Capture the cell that displays the provided text and extract its (x, y) central coordinate. 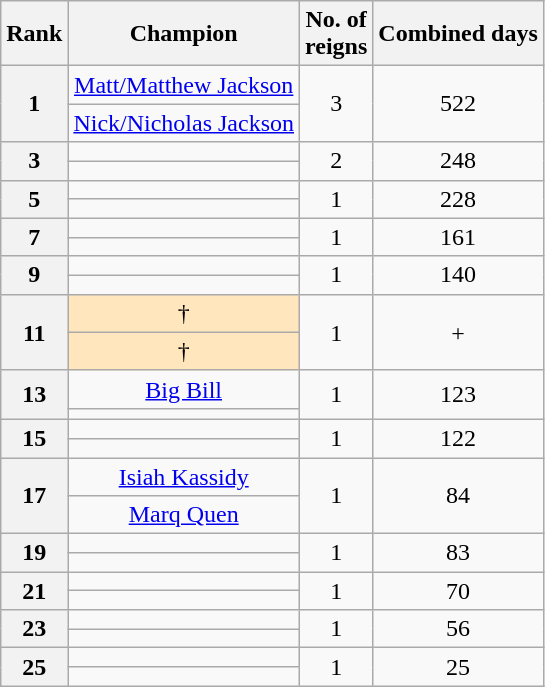
248 (458, 161)
228 (458, 199)
84 (458, 496)
2 (336, 161)
70 (458, 591)
Isiah Kassidy (184, 477)
21 (34, 591)
123 (458, 394)
23 (34, 629)
13 (34, 394)
161 (458, 237)
Marq Quen (184, 515)
Combined days (458, 34)
140 (458, 275)
+ (458, 332)
7 (34, 237)
Matt/Matthew Jackson (184, 85)
11 (34, 332)
56 (458, 629)
522 (458, 104)
Big Bill (184, 389)
15 (34, 438)
5 (34, 199)
Nick/Nicholas Jackson (184, 123)
Rank (34, 34)
122 (458, 438)
Champion (184, 34)
17 (34, 496)
9 (34, 275)
No. ofreigns (336, 34)
19 (34, 553)
83 (458, 553)
